Identify which cell holds the provided text, then report its (x, y) central coordinate. 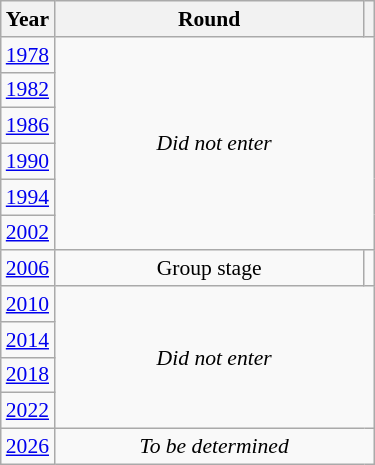
2002 (28, 233)
2022 (28, 411)
2026 (28, 447)
1982 (28, 90)
2010 (28, 304)
Round (209, 19)
1990 (28, 162)
Group stage (209, 269)
1986 (28, 126)
2006 (28, 269)
1994 (28, 197)
Year (28, 19)
1978 (28, 55)
2014 (28, 340)
2018 (28, 375)
To be determined (214, 447)
